Detect which cell encompasses the target text, then output its (X, Y) center coordinate. 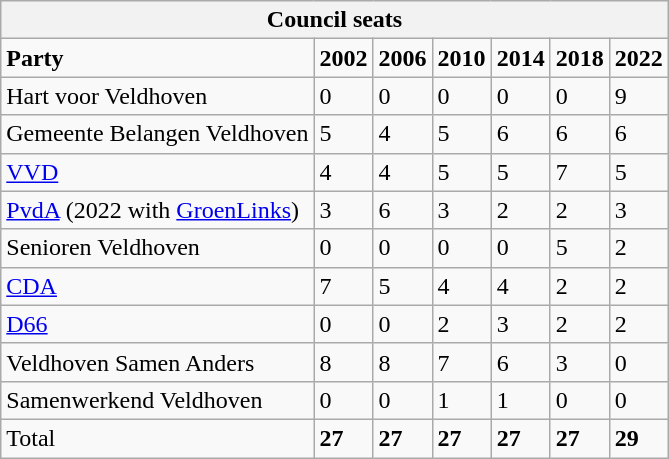
2022 (638, 58)
PvdA (2022 with GroenLinks) (158, 210)
CDA (158, 286)
2002 (344, 58)
Council seats (335, 20)
D66 (158, 324)
9 (638, 96)
Gemeente Belangen Veldhoven (158, 134)
Total (158, 438)
2010 (462, 58)
Party (158, 58)
Hart voor Veldhoven (158, 96)
Veldhoven Samen Anders (158, 362)
2018 (580, 58)
2006 (402, 58)
29 (638, 438)
2014 (520, 58)
Samenwerkend Veldhoven (158, 400)
VVD (158, 172)
Senioren Veldhoven (158, 248)
